Locate the cell with the specified text and output its [X, Y] center coordinate. 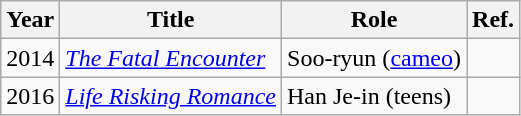
Title [171, 20]
Life Risking Romance [171, 96]
Ref. [494, 20]
The Fatal Encounter [171, 58]
Role [374, 20]
Year [30, 20]
2016 [30, 96]
Han Je-in (teens) [374, 96]
2014 [30, 58]
Soo-ryun (cameo) [374, 58]
